Find where the given text appears and provide that cell's center as [x, y] coordinate. 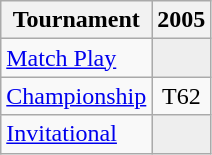
Invitational [76, 134]
2005 [182, 20]
Tournament [76, 20]
T62 [182, 96]
Championship [76, 96]
Match Play [76, 58]
